From the cell containing the given text, extract its center point as [x, y] coordinate. 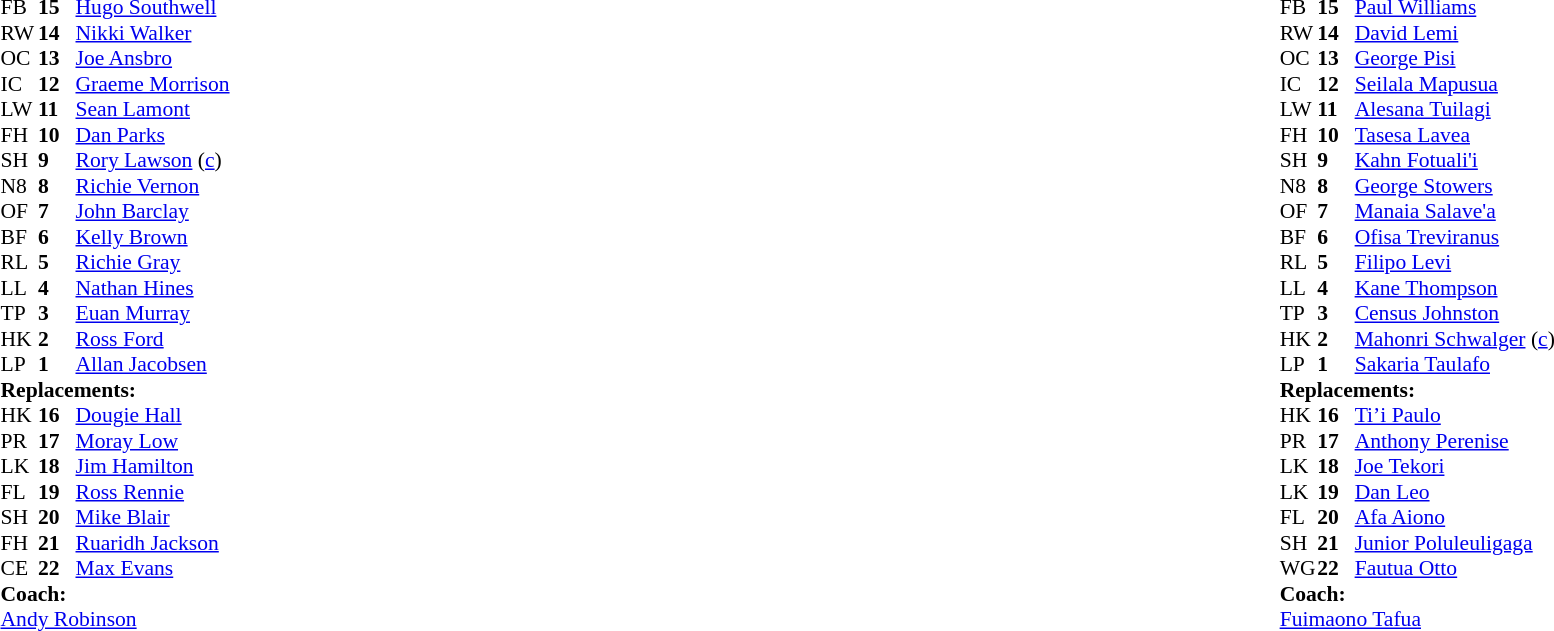
Coach: [114, 594]
Allan Jacobsen [153, 365]
Ross Ford [153, 339]
John Barclay [153, 211]
Sean Lamont [153, 109]
Ruaridh Jackson [153, 543]
Moray Low [153, 441]
Richie Gray [153, 263]
Richie Vernon [153, 186]
Graeme Morrison [153, 84]
Dan Parks [153, 135]
Nathan Hines [153, 288]
Max Evans [153, 569]
Dougie Hall [153, 415]
Replacements: [114, 390]
Nikki Walker [153, 33]
Ross Rennie [153, 492]
Mike Blair [153, 517]
WG [1299, 569]
Jim Hamilton [153, 467]
CE [19, 569]
Rory Lawson (c) [153, 161]
Kelly Brown [153, 237]
Joe Ansbro [153, 59]
Euan Murray [153, 313]
